Search for the cell housing the specified text and yield its [x, y] center coordinate. 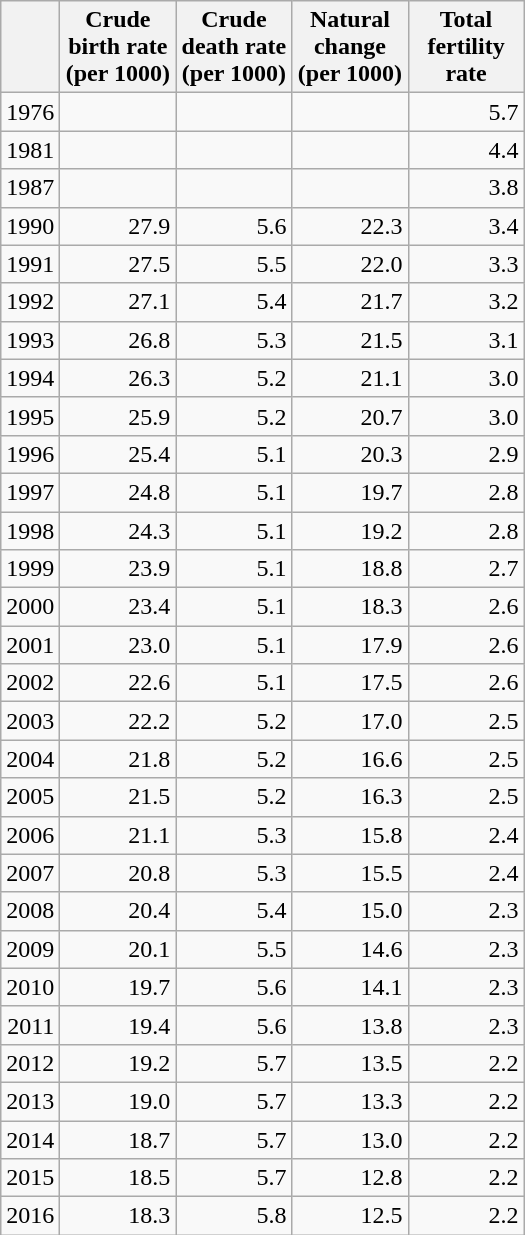
1994 [30, 378]
23.4 [118, 607]
2000 [30, 607]
22.6 [118, 683]
14.1 [350, 987]
Crude death rate (per 1000) [234, 47]
1976 [30, 112]
2003 [30, 721]
21.8 [118, 759]
2001 [30, 645]
22.0 [350, 264]
2002 [30, 683]
26.3 [118, 378]
1998 [30, 531]
23.9 [118, 569]
5.8 [234, 1216]
27.5 [118, 264]
Total fertility rate [466, 47]
2010 [30, 987]
2015 [30, 1178]
20.3 [350, 454]
1999 [30, 569]
2013 [30, 1101]
Natural change (per 1000) [350, 47]
20.1 [118, 949]
12.8 [350, 1178]
2014 [30, 1139]
1992 [30, 302]
15.0 [350, 911]
13.5 [350, 1063]
3.2 [466, 302]
23.0 [118, 645]
3.4 [466, 226]
1987 [30, 188]
2005 [30, 797]
13.3 [350, 1101]
2.7 [466, 569]
25.4 [118, 454]
2012 [30, 1063]
1981 [30, 150]
2006 [30, 835]
27.1 [118, 302]
3.8 [466, 188]
19.0 [118, 1101]
17.0 [350, 721]
2009 [30, 949]
3.1 [466, 340]
26.8 [118, 340]
22.3 [350, 226]
1993 [30, 340]
1990 [30, 226]
14.6 [350, 949]
22.2 [118, 721]
1991 [30, 264]
1997 [30, 492]
24.3 [118, 531]
18.5 [118, 1178]
16.6 [350, 759]
13.0 [350, 1139]
17.5 [350, 683]
18.7 [118, 1139]
20.4 [118, 911]
20.7 [350, 416]
17.9 [350, 645]
2016 [30, 1216]
13.8 [350, 1025]
2011 [30, 1025]
21.7 [350, 302]
15.8 [350, 835]
18.8 [350, 569]
2007 [30, 873]
2.9 [466, 454]
Crude birth rate (per 1000) [118, 47]
15.5 [350, 873]
2004 [30, 759]
20.8 [118, 873]
3.3 [466, 264]
12.5 [350, 1216]
24.8 [118, 492]
19.4 [118, 1025]
4.4 [466, 150]
2008 [30, 911]
1995 [30, 416]
25.9 [118, 416]
1996 [30, 454]
27.9 [118, 226]
16.3 [350, 797]
